Pinpoint the cell where the given text exists, returning its [X, Y] midpoint coordinate. 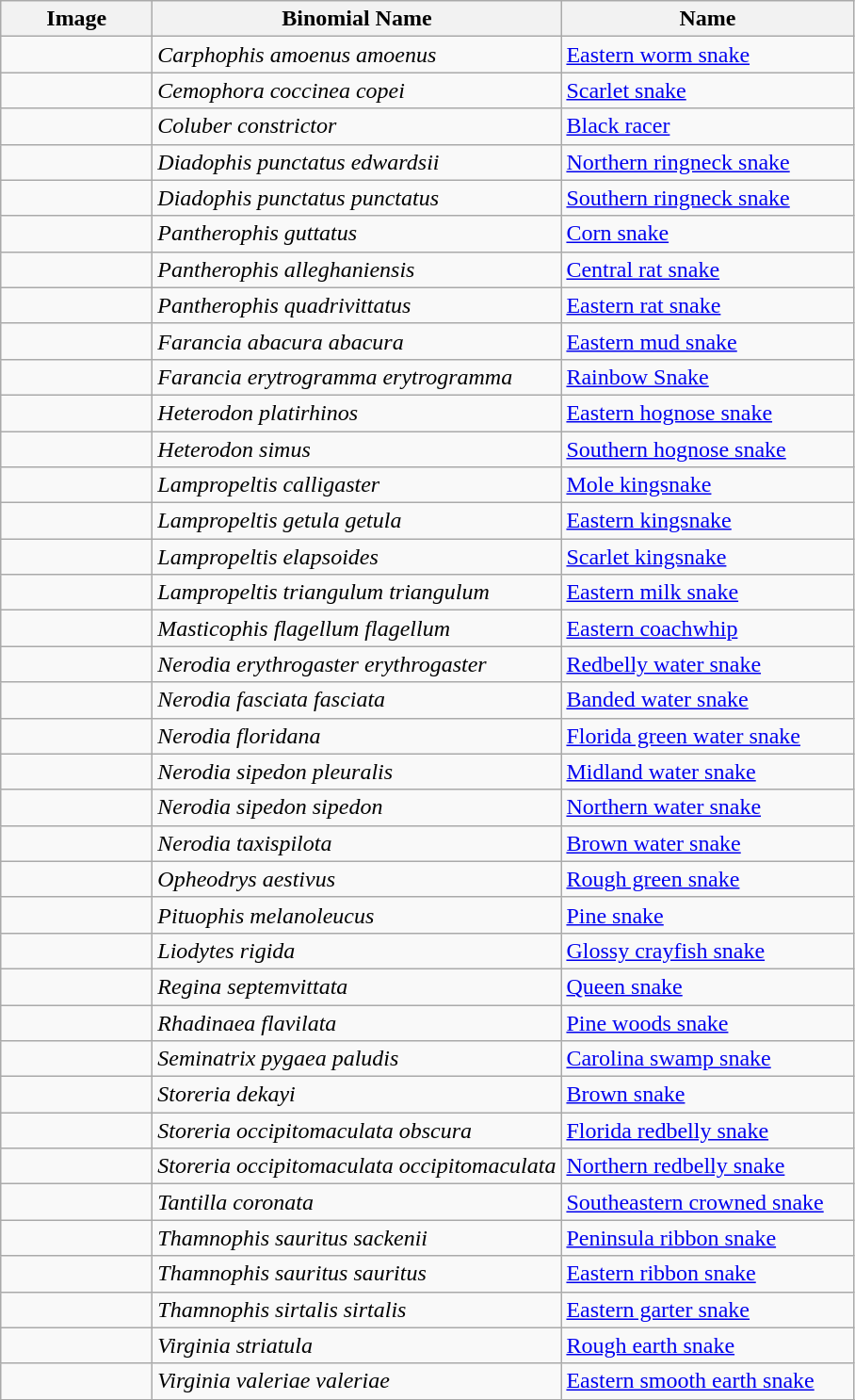
Name [708, 19]
Storeria dekayi [357, 1095]
Farancia erytrogramma erytrogramma [357, 377]
Eastern mud snake [708, 341]
Heterodon simus [357, 449]
Binomial Name [357, 19]
Glossy crayfish snake [708, 951]
Nerodia sipedon pleuralis [357, 772]
Florida redbelly snake [708, 1131]
Masticophis flagellum flagellum [357, 628]
Carphophis amoenus amoenus [357, 55]
Diadophis punctatus edwardsii [357, 162]
Pantherophis guttatus [357, 234]
Carolina swamp snake [708, 1059]
Regina septemvittata [357, 986]
Florida green water snake [708, 736]
Virginia valeriae valeriae [357, 1381]
Brown snake [708, 1095]
Corn snake [708, 234]
Nerodia taxispilota [357, 843]
Lampropeltis getula getula [357, 521]
Lampropeltis elapsoides [357, 557]
Tantilla coronata [357, 1202]
Nerodia fasciata fasciata [357, 700]
Eastern coachwhip [708, 628]
Central rat snake [708, 269]
Pantherophis quadrivittatus [357, 305]
Lampropeltis triangulum triangulum [357, 593]
Eastern garter snake [708, 1310]
Coluber constrictor [357, 126]
Thamnophis sauritus sauritus [357, 1274]
Eastern hognose snake [708, 413]
Eastern worm snake [708, 55]
Queen snake [708, 986]
Rhadinaea flavilata [357, 1022]
Lampropeltis calligaster [357, 485]
Northern ringneck snake [708, 162]
Eastern smooth earth snake [708, 1381]
Northern water snake [708, 807]
Rough earth snake [708, 1345]
Scarlet kingsnake [708, 557]
Storeria occipitomaculata obscura [357, 1131]
Cemophora coccinea copei [357, 90]
Southeastern crowned snake [708, 1202]
Pine woods snake [708, 1022]
Image [77, 19]
Southern hognose snake [708, 449]
Southern ringneck snake [708, 198]
Thamnophis sirtalis sirtalis [357, 1310]
Scarlet snake [708, 90]
Mole kingsnake [708, 485]
Brown water snake [708, 843]
Eastern rat snake [708, 305]
Pantherophis alleghaniensis [357, 269]
Farancia abacura abacura [357, 341]
Rainbow Snake [708, 377]
Virginia striatula [357, 1345]
Peninsula ribbon snake [708, 1238]
Redbelly water snake [708, 664]
Pituophis melanoleucus [357, 915]
Midland water snake [708, 772]
Black racer [708, 126]
Nerodia floridana [357, 736]
Eastern milk snake [708, 593]
Nerodia erythrogaster erythrogaster [357, 664]
Thamnophis sauritus sackenii [357, 1238]
Seminatrix pygaea paludis [357, 1059]
Banded water snake [708, 700]
Diadophis punctatus punctatus [357, 198]
Liodytes rigida [357, 951]
Rough green snake [708, 879]
Storeria occipitomaculata occipitomaculata [357, 1166]
Eastern ribbon snake [708, 1274]
Heterodon platirhinos [357, 413]
Opheodrys aestivus [357, 879]
Pine snake [708, 915]
Eastern kingsnake [708, 521]
Northern redbelly snake [708, 1166]
Nerodia sipedon sipedon [357, 807]
